From the cell containing the given text, extract its center point as [X, Y] coordinate. 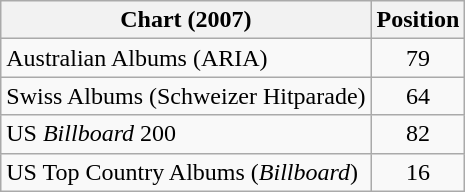
US Billboard 200 [186, 134]
Position [418, 20]
Australian Albums (ARIA) [186, 58]
16 [418, 172]
US Top Country Albums (Billboard) [186, 172]
79 [418, 58]
Swiss Albums (Schweizer Hitparade) [186, 96]
64 [418, 96]
Chart (2007) [186, 20]
82 [418, 134]
